Detect which cell encompasses the target text, then output its [X, Y] center coordinate. 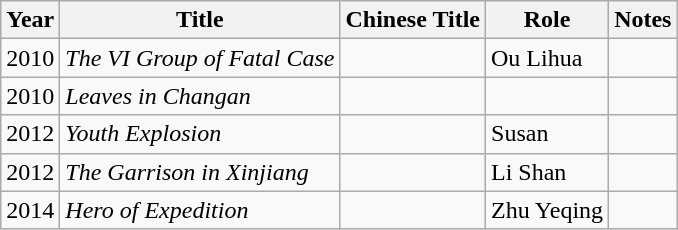
2014 [30, 210]
Year [30, 20]
Leaves in Changan [200, 96]
Ou Lihua [548, 58]
The Garrison in Xinjiang [200, 172]
Role [548, 20]
Hero of Expedition [200, 210]
Susan [548, 134]
The VI Group of Fatal Case [200, 58]
Li Shan [548, 172]
Title [200, 20]
Zhu Yeqing [548, 210]
Notes [643, 20]
Chinese Title [413, 20]
Youth Explosion [200, 134]
